Determine the [X, Y] coordinate at the center of the cell enclosing the given text.  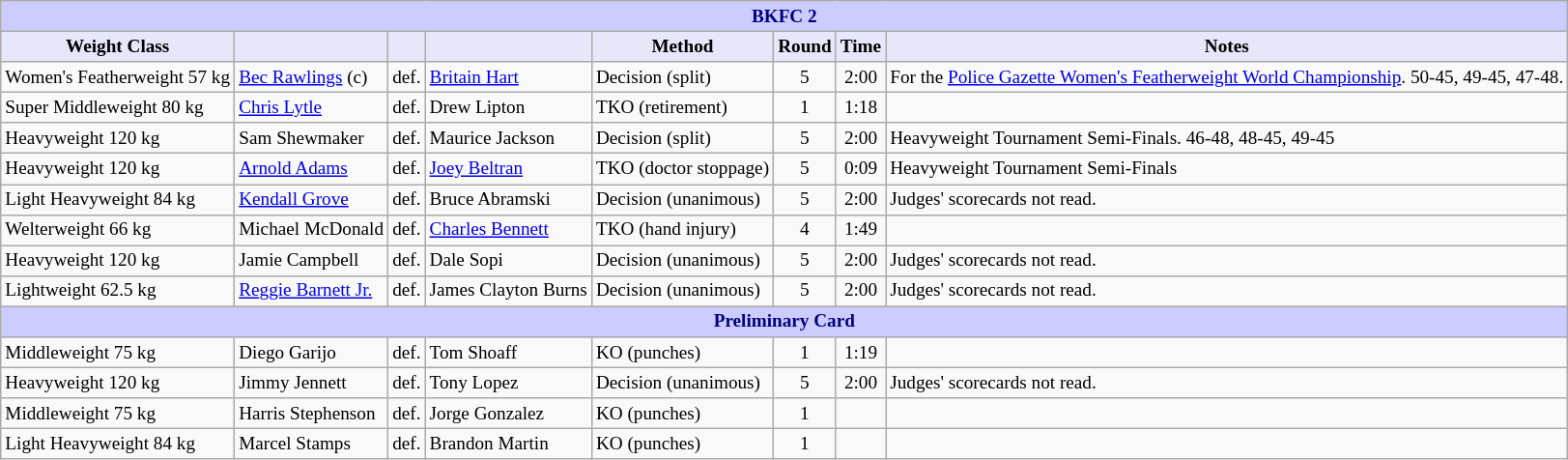
Preliminary Card [784, 322]
Lightweight 62.5 kg [118, 291]
0:09 [860, 169]
Women's Featherweight 57 kg [118, 77]
Reggie Barnett Jr. [311, 291]
Chris Lytle [311, 107]
James Clayton Burns [508, 291]
Jamie Campbell [311, 261]
Time [860, 46]
Kendall Grove [311, 199]
Charles Bennett [508, 230]
Bec Rawlings (c) [311, 77]
TKO (doctor stoppage) [682, 169]
Heavyweight Tournament Semi-Finals [1227, 169]
Sam Shewmaker [311, 138]
Dale Sopi [508, 261]
TKO (hand injury) [682, 230]
Joey Beltran [508, 169]
BKFC 2 [784, 16]
Michael McDonald [311, 230]
Welterweight 66 kg [118, 230]
Weight Class [118, 46]
For the Police Gazette Women's Featherweight World Championship. 50-45, 49-45, 47-48. [1227, 77]
Round [806, 46]
Heavyweight Tournament Semi-Finals. 46-48, 48-45, 49-45 [1227, 138]
1:19 [860, 353]
Tom Shoaff [508, 353]
Jimmy Jennett [311, 383]
Method [682, 46]
Britain Hart [508, 77]
Notes [1227, 46]
Marcel Stamps [311, 445]
Super Middleweight 80 kg [118, 107]
Brandon Martin [508, 445]
1:49 [860, 230]
Maurice Jackson [508, 138]
Drew Lipton [508, 107]
Jorge Gonzalez [508, 414]
1:18 [860, 107]
Harris Stephenson [311, 414]
Tony Lopez [508, 383]
Arnold Adams [311, 169]
Diego Garijo [311, 353]
4 [806, 230]
Bruce Abramski [508, 199]
TKO (retirement) [682, 107]
